Return [x, y] of the center of cell containing provided text 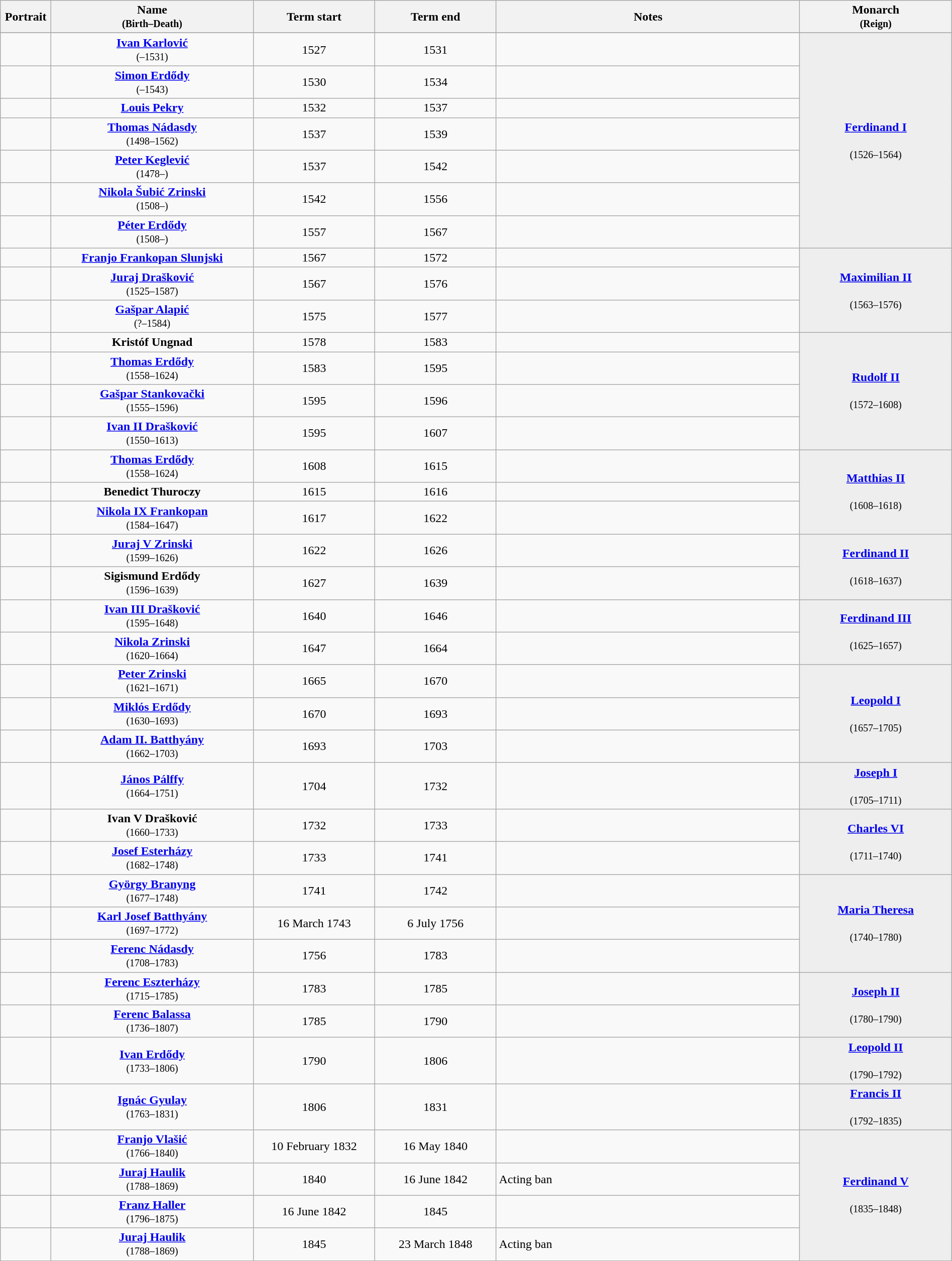
1646 [435, 615]
1539 [435, 134]
1840 [314, 1179]
Ivan III Drašković(1595–1648) [153, 615]
1575 [314, 316]
Joseph II(1780–1790) [876, 1005]
Simon Erdődy(–1543) [153, 82]
6 July 1756 [435, 924]
János Pálffy(1664–1751) [153, 786]
16 May 1840 [435, 1147]
16 March 1743 [314, 924]
Adam II. Batthyány(1662–1703) [153, 746]
Benedict Thuroczy [153, 492]
1577 [435, 316]
Peter Keglević (1478–) [153, 167]
1640 [314, 615]
1647 [314, 649]
23 March 1848 [435, 1244]
Ivan V Drašković(1660–1733) [153, 825]
Ferdinand I(1526–1564) [876, 141]
Ferenc Balassa (1736–1807) [153, 1021]
1742 [435, 891]
Karl Josef Batthyány (1697–1772) [153, 924]
1530 [314, 82]
1534 [435, 82]
Gašpar Alapić(?–1584) [153, 316]
1556 [435, 199]
1608 [314, 466]
1532 [314, 108]
1531 [435, 49]
Juraj V Zrinski(1599–1626) [153, 550]
Gašpar Stankovački(1555–1596) [153, 401]
1626 [435, 550]
Sigismund Erdődy(1596–1639) [153, 583]
Ferdinand III(1625–1657) [876, 632]
Peter Zrinski(1621–1671) [153, 681]
Ivan Erdődy(1733–1806) [153, 1061]
Maria Theresa(1740–1780) [876, 924]
Matthias II(1608–1618) [876, 492]
1627 [314, 583]
1639 [435, 583]
1756 [314, 956]
Francis II(1792–1835) [876, 1107]
György Branyng(1677–1748) [153, 891]
Leopold II(1790–1792) [876, 1061]
Maximilian II(1563–1576) [876, 290]
1704 [314, 786]
Thomas Nádasdy(1498–1562) [153, 134]
1664 [435, 649]
Louis Pekry [153, 108]
Term start [314, 17]
Charles VI(1711–1740) [876, 841]
1703 [435, 746]
Ignác Gyulay(1763–1831) [153, 1107]
Thomas Erdődy (1558–1624) [153, 367]
Franz Haller(1796–1875) [153, 1212]
Kristóf Ungnad [153, 342]
Franjo Vlašić(1766–1840) [153, 1147]
1596 [435, 401]
Ferdinand V(1835–1848) [876, 1195]
1527 [314, 49]
Ivan II Drašković(1550–1613) [153, 434]
1831 [435, 1107]
Term end [435, 17]
Nikola Zrinski (1620–1664) [153, 649]
1557 [314, 232]
Franjo Frankopan Slunjski [153, 258]
Péter Erdődy(1508–) [153, 232]
1607 [435, 434]
1576 [435, 283]
1572 [435, 258]
Name(Birth–Death) [153, 17]
10 February 1832 [314, 1147]
Ferdinand II(1618–1637) [876, 567]
Monarch(Reign) [876, 17]
Nikola Šubić Zrinski(1508–) [153, 199]
Juraj Drašković(1525–1587) [153, 283]
Thomas Erdődy(1558–1624) [153, 466]
Rudolf II(1572–1608) [876, 391]
Portrait [26, 17]
Notes [648, 17]
Ferenc Nádasdy(1708–1783) [153, 956]
Leopold I(1657–1705) [876, 714]
Ivan Karlović(–1531) [153, 49]
1578 [314, 342]
Ferenc Eszterházy(1715–1785) [153, 989]
Nikola IX Frankopan(1584–1647) [153, 518]
Joseph I(1705–1711) [876, 786]
Josef Esterházy(1682–1748) [153, 857]
1617 [314, 518]
1665 [314, 681]
Miklós Erdődy(1630–1693) [153, 714]
1616 [435, 492]
